Scan for the cell matching the given text and deliver its (X, Y) coordinate at center. 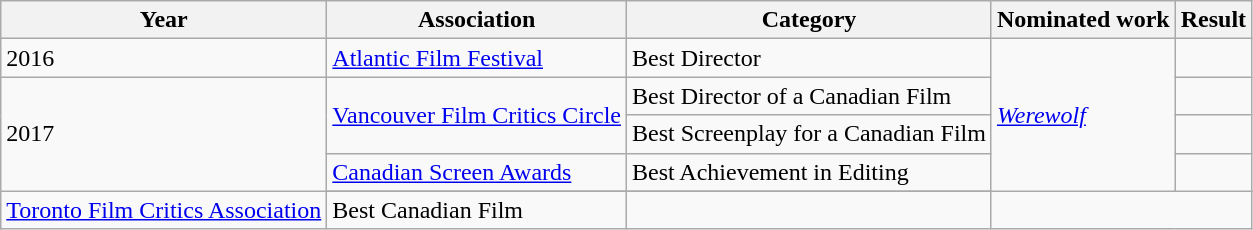
Toronto Film Critics Association (164, 210)
Best Canadian Film (477, 210)
2017 (164, 134)
Canadian Screen Awards (477, 172)
Association (477, 20)
Vancouver Film Critics Circle (477, 115)
Best Screenplay for a Canadian Film (808, 134)
2016 (164, 58)
Result (1213, 20)
Category (808, 20)
Best Director of a Canadian Film (808, 96)
Best Achievement in Editing (808, 172)
Year (164, 20)
Werewolf (1083, 115)
Atlantic Film Festival (477, 58)
Best Director (808, 58)
Nominated work (1083, 20)
